Capture the cell that displays the provided text and extract its [X, Y] central coordinate. 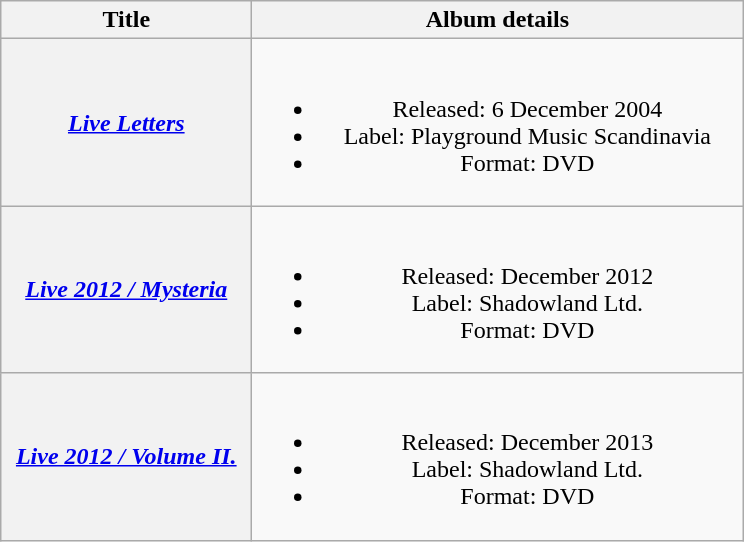
Album details [498, 20]
Released: 6 December 2004Label: Playground Music ScandinaviaFormat: DVD [498, 122]
Released: December 2013Label: Shadowland Ltd.Format: DVD [498, 456]
Title [126, 20]
Live 2012 / Mysteria [126, 290]
Live 2012 / Volume II. [126, 456]
Released: December 2012Label: Shadowland Ltd.Format: DVD [498, 290]
Live Letters [126, 122]
